Return the [x, y] coordinate for the center point of the cell that contains the specified text.  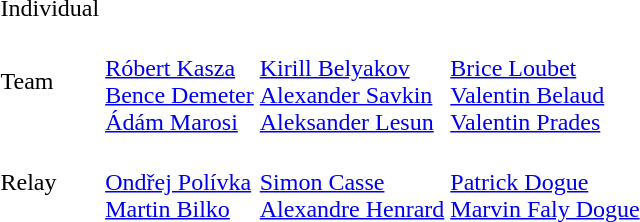
Róbert KaszaBence DemeterÁdám Marosi [180, 82]
Kirill BelyakovAlexander SavkinAleksander Lesun [352, 82]
